Capture the cell that displays the provided text and extract its [x, y] central coordinate. 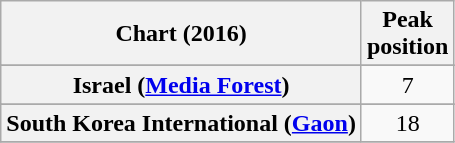
Peak position [407, 34]
18 [407, 123]
7 [407, 85]
Chart (2016) [182, 34]
South Korea International (Gaon) [182, 123]
Israel (Media Forest) [182, 85]
